Return the (X, Y) coordinate for the center point of the cell that contains the specified text.  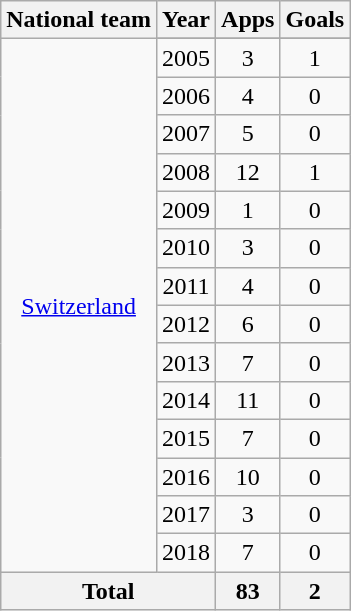
5 (248, 134)
National team (79, 20)
10 (248, 477)
Year (186, 20)
2007 (186, 134)
2008 (186, 172)
2006 (186, 96)
Apps (248, 20)
83 (248, 591)
2014 (186, 400)
2005 (186, 58)
2016 (186, 477)
11 (248, 400)
2009 (186, 210)
2012 (186, 324)
2017 (186, 515)
Total (108, 591)
Goals (315, 20)
12 (248, 172)
Switzerland (79, 306)
2018 (186, 553)
2011 (186, 286)
6 (248, 324)
2010 (186, 248)
2015 (186, 438)
2 (315, 591)
2013 (186, 362)
